For the text-containing cell, return its midpoint in [X, Y] coordinate format. 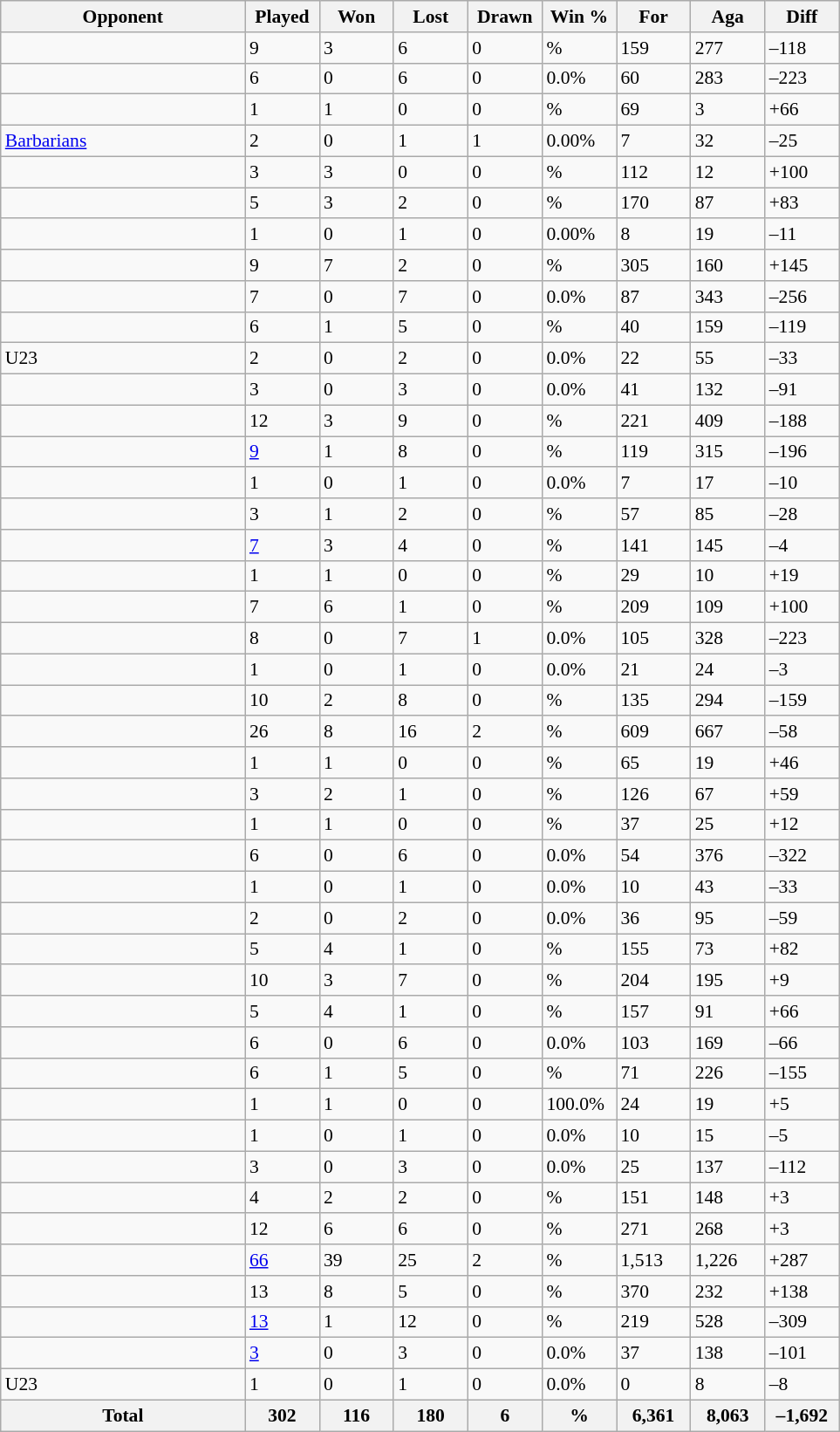
132 [727, 390]
–188 [802, 421]
148 [727, 1198]
126 [652, 794]
315 [727, 452]
29 [652, 576]
16 [431, 732]
Diff [802, 17]
209 [652, 607]
54 [652, 856]
26 [283, 732]
135 [652, 701]
39 [356, 1260]
+83 [802, 203]
155 [652, 949]
–58 [802, 732]
232 [727, 1292]
100.0% [579, 1105]
17 [727, 483]
169 [727, 1043]
Played [283, 17]
Opponent [123, 17]
160 [727, 265]
15 [727, 1136]
57 [652, 514]
6,361 [652, 1415]
–3 [802, 669]
Total [123, 1415]
Win % [579, 17]
151 [652, 1198]
–159 [802, 701]
294 [727, 701]
105 [652, 639]
66 [283, 1260]
–256 [802, 297]
528 [727, 1322]
–119 [802, 327]
–155 [802, 1073]
170 [652, 203]
137 [727, 1167]
+9 [802, 981]
–5 [802, 1136]
141 [652, 545]
1,226 [727, 1260]
–196 [802, 452]
–11 [802, 235]
138 [727, 1353]
Won [356, 17]
226 [727, 1073]
195 [727, 981]
65 [652, 763]
112 [652, 172]
119 [652, 452]
85 [727, 514]
95 [727, 918]
–59 [802, 918]
409 [727, 421]
Aga [727, 17]
328 [727, 639]
71 [652, 1073]
268 [727, 1230]
–4 [802, 545]
145 [727, 545]
60 [652, 79]
40 [652, 327]
109 [727, 607]
32 [727, 141]
Drawn [504, 17]
Barbarians [123, 141]
Lost [431, 17]
41 [652, 390]
22 [652, 359]
–1,692 [802, 1415]
271 [652, 1230]
67 [727, 794]
–322 [802, 856]
219 [652, 1322]
55 [727, 359]
+287 [802, 1260]
–309 [802, 1322]
221 [652, 421]
+19 [802, 576]
667 [727, 732]
283 [727, 79]
343 [727, 297]
36 [652, 918]
157 [652, 1011]
–25 [802, 141]
302 [283, 1415]
–66 [802, 1043]
204 [652, 981]
370 [652, 1292]
+5 [802, 1105]
305 [652, 265]
+82 [802, 949]
–91 [802, 390]
180 [431, 1415]
116 [356, 1415]
+138 [802, 1292]
73 [727, 949]
+59 [802, 794]
+12 [802, 825]
69 [652, 110]
91 [727, 1011]
+46 [802, 763]
103 [652, 1043]
1,513 [652, 1260]
609 [652, 732]
–10 [802, 483]
–101 [802, 1353]
–8 [802, 1385]
8,063 [727, 1415]
21 [652, 669]
376 [727, 856]
43 [727, 887]
277 [727, 48]
For [652, 17]
+145 [802, 265]
–112 [802, 1167]
–118 [802, 48]
–28 [802, 514]
